Return (X, Y) of the center of cell containing provided text 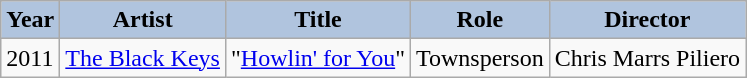
2011 (30, 58)
Chris Marrs Piliero (647, 58)
Townsperson (480, 58)
Role (480, 20)
Artist (143, 20)
Year (30, 20)
Title (318, 20)
"Howlin' for You" (318, 58)
The Black Keys (143, 58)
Director (647, 20)
